Detect which cell encompasses the target text, then output its (X, Y) center coordinate. 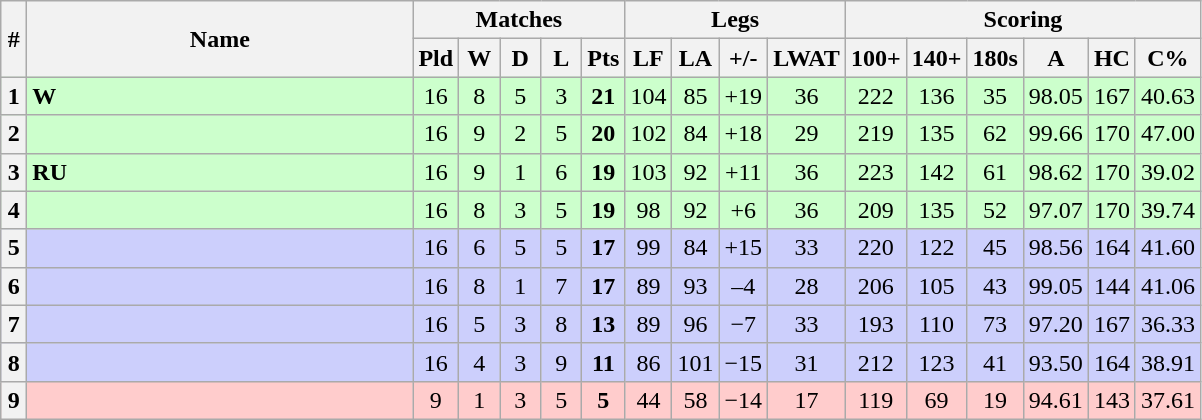
206 (876, 286)
36.33 (1168, 324)
37.61 (1168, 400)
13 (604, 324)
73 (995, 324)
93.50 (1056, 362)
144 (1112, 286)
39.02 (1168, 172)
62 (995, 134)
40.63 (1168, 96)
101 (696, 362)
97.20 (1056, 324)
11 (604, 362)
105 (936, 286)
Legs (735, 20)
223 (876, 172)
RU (220, 172)
+18 (744, 134)
HC (1112, 58)
122 (936, 248)
–4 (744, 286)
# (14, 39)
A (1056, 58)
L (562, 58)
31 (807, 362)
94.61 (1056, 400)
+11 (744, 172)
99.66 (1056, 134)
58 (696, 400)
43 (995, 286)
20 (604, 134)
28 (807, 286)
96 (696, 324)
93 (696, 286)
99 (648, 248)
29 (807, 134)
110 (936, 324)
61 (995, 172)
136 (936, 96)
86 (648, 362)
98.56 (1056, 248)
98.62 (1056, 172)
D (520, 58)
142 (936, 172)
180s (995, 58)
140+ (936, 58)
193 (876, 324)
85 (696, 96)
98.05 (1056, 96)
45 (995, 248)
102 (648, 134)
LF (648, 58)
C% (1168, 58)
104 (648, 96)
+/- (744, 58)
+6 (744, 210)
−7 (744, 324)
39.74 (1168, 210)
222 (876, 96)
143 (1112, 400)
219 (876, 134)
98 (648, 210)
−15 (744, 362)
209 (876, 210)
Name (220, 39)
Pts (604, 58)
69 (936, 400)
103 (648, 172)
21 (604, 96)
119 (876, 400)
Matches (519, 20)
212 (876, 362)
220 (876, 248)
LWAT (807, 58)
38.91 (1168, 362)
+19 (744, 96)
−14 (744, 400)
Scoring (1022, 20)
41 (995, 362)
35 (995, 96)
47.00 (1168, 134)
44 (648, 400)
41.60 (1168, 248)
Pld (436, 58)
52 (995, 210)
99.05 (1056, 286)
41.06 (1168, 286)
+15 (744, 248)
100+ (876, 58)
123 (936, 362)
97.07 (1056, 210)
LA (696, 58)
